For the text-containing cell, return its midpoint in [x, y] coordinate format. 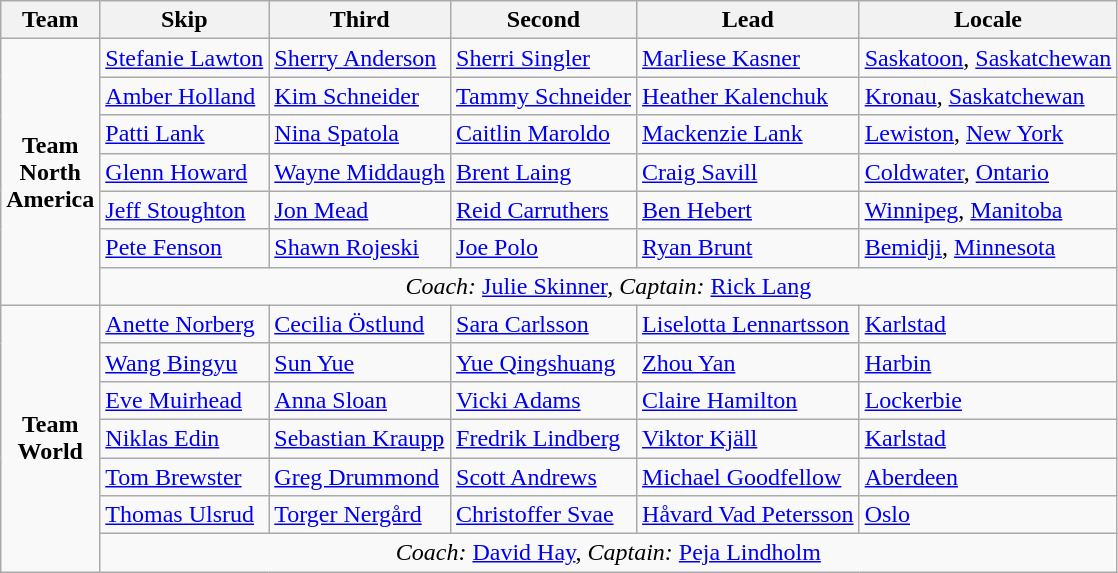
Zhou Yan [748, 362]
Coach: David Hay, Captain: Peja Lindholm [608, 553]
Ben Hebert [748, 210]
Reid Carruthers [544, 210]
Anna Sloan [360, 400]
Patti Lank [184, 134]
Coldwater, Ontario [988, 172]
Brent Laing [544, 172]
Thomas Ulsrud [184, 515]
Craig Savill [748, 172]
Nina Spatola [360, 134]
Kronau, Saskatchewan [988, 96]
Ryan Brunt [748, 248]
Skip [184, 20]
Sherri Singler [544, 58]
Second [544, 20]
Joe Polo [544, 248]
Christoffer Svae [544, 515]
Pete Fenson [184, 248]
Lead [748, 20]
Team World [50, 438]
Team North America [50, 172]
Bemidji, Minnesota [988, 248]
Harbin [988, 362]
Greg Drummond [360, 477]
Kim Schneider [360, 96]
Anette Norberg [184, 324]
Cecilia Östlund [360, 324]
Glenn Howard [184, 172]
Fredrik Lindberg [544, 438]
Torger Nergård [360, 515]
Shawn Rojeski [360, 248]
Sun Yue [360, 362]
Wayne Middaugh [360, 172]
Heather Kalenchuk [748, 96]
Lewiston, New York [988, 134]
Viktor Kjäll [748, 438]
Tammy Schneider [544, 96]
Coach: Julie Skinner, Captain: Rick Lang [608, 286]
Wang Bingyu [184, 362]
Sebastian Kraupp [360, 438]
Sara Carlsson [544, 324]
Stefanie Lawton [184, 58]
Scott Andrews [544, 477]
Locale [988, 20]
Saskatoon, Saskatchewan [988, 58]
Third [360, 20]
Amber Holland [184, 96]
Michael Goodfellow [748, 477]
Håvard Vad Petersson [748, 515]
Liselotta Lennartsson [748, 324]
Tom Brewster [184, 477]
Aberdeen [988, 477]
Winnipeg, Manitoba [988, 210]
Niklas Edin [184, 438]
Vicki Adams [544, 400]
Jon Mead [360, 210]
Jeff Stoughton [184, 210]
Mackenzie Lank [748, 134]
Team [50, 20]
Eve Muirhead [184, 400]
Marliese Kasner [748, 58]
Oslo [988, 515]
Caitlin Maroldo [544, 134]
Yue Qingshuang [544, 362]
Lockerbie [988, 400]
Sherry Anderson [360, 58]
Claire Hamilton [748, 400]
